Scan for the cell matching the given text and deliver its (X, Y) coordinate at center. 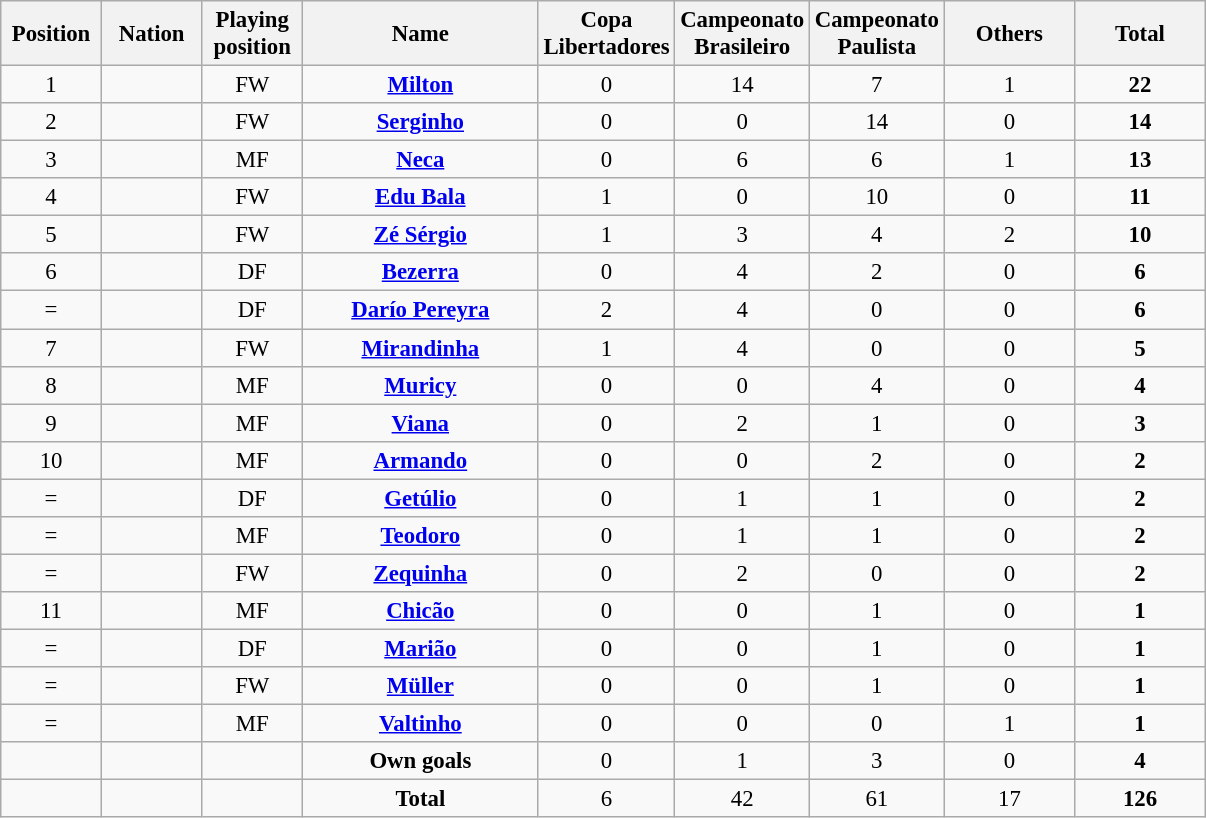
Zequinha (421, 573)
Campeonato Paulista (876, 34)
Position (52, 34)
61 (876, 799)
Nation (152, 34)
Serginho (421, 122)
17 (1010, 799)
Darío Pereyra (421, 310)
22 (1140, 85)
Getúlio (421, 498)
Campeonato Brasileiro (742, 34)
Mirandinha (421, 348)
Edu Bala (421, 197)
Copa Libertadores (606, 34)
Chicão (421, 611)
13 (1140, 160)
Valtinho (421, 724)
Marião (421, 648)
Bezerra (421, 273)
Milton (421, 85)
Armando (421, 460)
42 (742, 799)
Teodoro (421, 536)
8 (52, 385)
Zé Sérgio (421, 235)
Own goals (421, 761)
Others (1010, 34)
Viana (421, 423)
Name (421, 34)
Müller (421, 686)
Muricy (421, 385)
Playing position (252, 34)
Neca (421, 160)
9 (52, 423)
126 (1140, 799)
